Output the [x, y] coordinate of the center of the cell containing the given text.  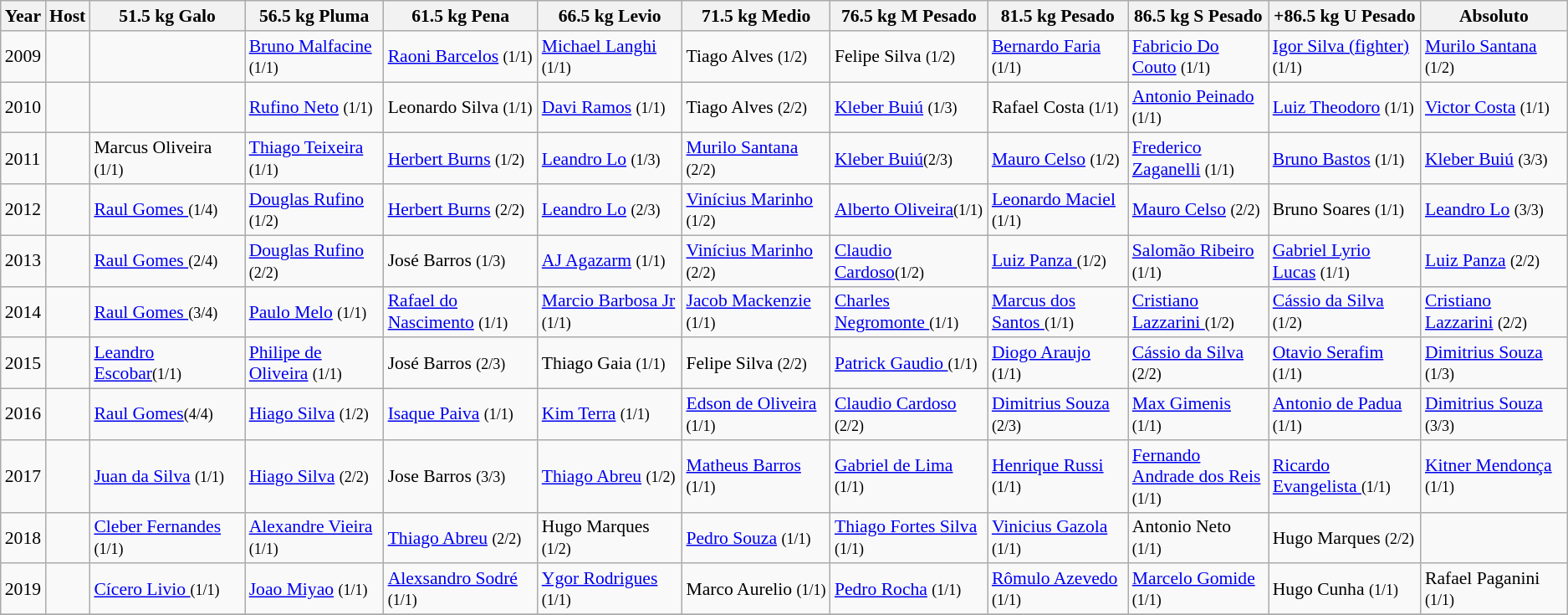
Vinicius Gazola (1/1) [1058, 537]
Cristiano Lazzarini (1/2) [1198, 311]
Philipe de Oliveira (1/1) [314, 363]
Dimitrius Souza (1/3) [1494, 363]
Raul Gomes (2/4) [167, 261]
81.5 kg Pesado [1058, 16]
Leonardo Maciel (1/1) [1058, 209]
Leonardo Silva (1/1) [461, 107]
Fernando Andrade dos Reis (1/1) [1198, 477]
Gabriel Lyrio Lucas (1/1) [1345, 261]
Cássio da Silva (2/2) [1198, 363]
Paulo Melo (1/1) [314, 311]
Tiago Alves (1/2) [756, 57]
Raul Gomes (1/4) [167, 209]
Henrique Russi (1/1) [1058, 477]
Hiago Silva (1/2) [314, 415]
Marcus Oliveira (1/1) [167, 159]
Kleber Buiú (3/3) [1494, 159]
Juan da Silva (1/1) [167, 477]
Leandro Lo (2/3) [610, 209]
Kim Terra (1/1) [610, 415]
Fabricio Do Couto (1/1) [1198, 57]
Rufino Neto (1/1) [314, 107]
Cássio da Silva (1/2) [1345, 311]
Pedro Souza (1/1) [756, 537]
Alberto Oliveira(1/1) [909, 209]
Bruno Bastos (1/1) [1345, 159]
2012 [23, 209]
86.5 kg S Pesado [1198, 16]
Diogo Araujo (1/1) [1058, 363]
Hiago Silva (2/2) [314, 477]
Frederico Zaganelli (1/1) [1198, 159]
Mauro Celso (1/2) [1058, 159]
Bernardo Faria (1/1) [1058, 57]
Hugo Cunha (1/1) [1345, 589]
2013 [23, 261]
Rafael do Nascimento (1/1) [461, 311]
Raul Gomes(4/4) [167, 415]
Pedro Rocha (1/1) [909, 589]
Kitner Mendonça (1/1) [1494, 477]
Patrick Gaudio (1/1) [909, 363]
Luiz Theodoro (1/1) [1345, 107]
Felipe Silva (1/2) [909, 57]
66.5 kg Levio [610, 16]
Raoni Barcelos (1/1) [461, 57]
Hugo Marques (2/2) [1345, 537]
2019 [23, 589]
Max Gimenis (1/1) [1198, 415]
Luiz Panza (2/2) [1494, 261]
Leandro Lo (3/3) [1494, 209]
Kleber Buiú(2/3) [909, 159]
Rafael Costa (1/1) [1058, 107]
Rafael Paganini (1/1) [1494, 589]
Jacob Mackenzie (1/1) [756, 311]
Thiago Abreu (2/2) [461, 537]
Claudio Cardoso(1/2) [909, 261]
2014 [23, 311]
Otavio Serafim (1/1) [1345, 363]
Murilo Santana (2/2) [756, 159]
2015 [23, 363]
Absoluto [1494, 16]
Mauro Celso (2/2) [1198, 209]
Michael Langhi (1/1) [610, 57]
Hugo Marques (1/2) [610, 537]
Murilo Santana (1/2) [1494, 57]
Victor Costa (1/1) [1494, 107]
Marco Aurelio (1/1) [756, 589]
Raul Gomes (3/4) [167, 311]
Year [23, 16]
2018 [23, 537]
Thiago Abreu (1/2) [610, 477]
Jose Barros (3/3) [461, 477]
51.5 kg Galo [167, 16]
Antonio Peinado (1/1) [1198, 107]
Douglas Rufino (1/2) [314, 209]
2017 [23, 477]
Bruno Soares (1/1) [1345, 209]
Herbert Burns (1/2) [461, 159]
Claudio Cardoso (2/2) [909, 415]
Davi Ramos (1/1) [610, 107]
Marcio Barbosa Jr (1/1) [610, 311]
Luiz Panza (1/2) [1058, 261]
Tiago Alves (2/2) [756, 107]
2010 [23, 107]
Felipe Silva (2/2) [756, 363]
Cícero Livio (1/1) [167, 589]
76.5 kg M Pesado [909, 16]
Host [67, 16]
Joao Miyao (1/1) [314, 589]
+86.5 kg U Pesado [1345, 16]
Thiago Teixeira (1/1) [314, 159]
Marcus dos Santos (1/1) [1058, 311]
56.5 kg Pluma [314, 16]
Leandro Escobar(1/1) [167, 363]
Edson de Oliveira (1/1) [756, 415]
Vinícius Marinho (2/2) [756, 261]
Salomão Ribeiro (1/1) [1198, 261]
José Barros (1/3) [461, 261]
Gabriel de Lima (1/1) [909, 477]
Cleber Fernandes (1/1) [167, 537]
Rômulo Azevedo (1/1) [1058, 589]
AJ Agazarm (1/1) [610, 261]
José Barros (2/3) [461, 363]
Marcelo Gomide (1/1) [1198, 589]
Dimitrius Souza (2/3) [1058, 415]
Charles Negromonte (1/1) [909, 311]
Igor Silva (fighter) (1/1) [1345, 57]
2011 [23, 159]
Bruno Malfacine (1/1) [314, 57]
71.5 kg Medio [756, 16]
Leandro Lo (1/3) [610, 159]
Dimitrius Souza (3/3) [1494, 415]
Matheus Barros (1/1) [756, 477]
Thiago Fortes Silva (1/1) [909, 537]
Ricardo Evangelista (1/1) [1345, 477]
Antonio Neto (1/1) [1198, 537]
61.5 kg Pena [461, 16]
Cristiano Lazzarini (2/2) [1494, 311]
2016 [23, 415]
Douglas Rufino (2/2) [314, 261]
2009 [23, 57]
Ygor Rodrigues (1/1) [610, 589]
Antonio de Padua (1/1) [1345, 415]
Vinícius Marinho (1/2) [756, 209]
Alexsandro Sodré (1/1) [461, 589]
Kleber Buiú (1/3) [909, 107]
Alexandre Vieira (1/1) [314, 537]
Isaque Paiva (1/1) [461, 415]
Herbert Burns (2/2) [461, 209]
Thiago Gaia (1/1) [610, 363]
